Pinpoint the cell where the given text exists, returning its (X, Y) midpoint coordinate. 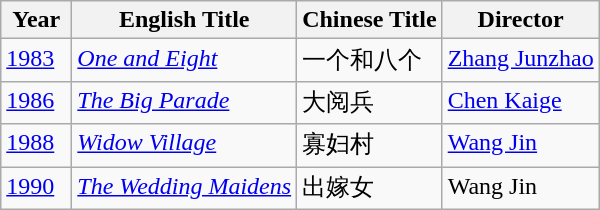
Year (36, 20)
The Wedding Maidens (184, 188)
Director (520, 20)
出嫁女 (370, 188)
One and Eight (184, 60)
一个和八个 (370, 60)
1988 (36, 146)
The Big Parade (184, 102)
English Title (184, 20)
Widow Village (184, 146)
Chinese Title (370, 20)
1990 (36, 188)
大阅兵 (370, 102)
Chen Kaige (520, 102)
Zhang Junzhao (520, 60)
1986 (36, 102)
1983 (36, 60)
寡妇村 (370, 146)
